Determine the (x, y) coordinate at the center of the cell enclosing the given text.  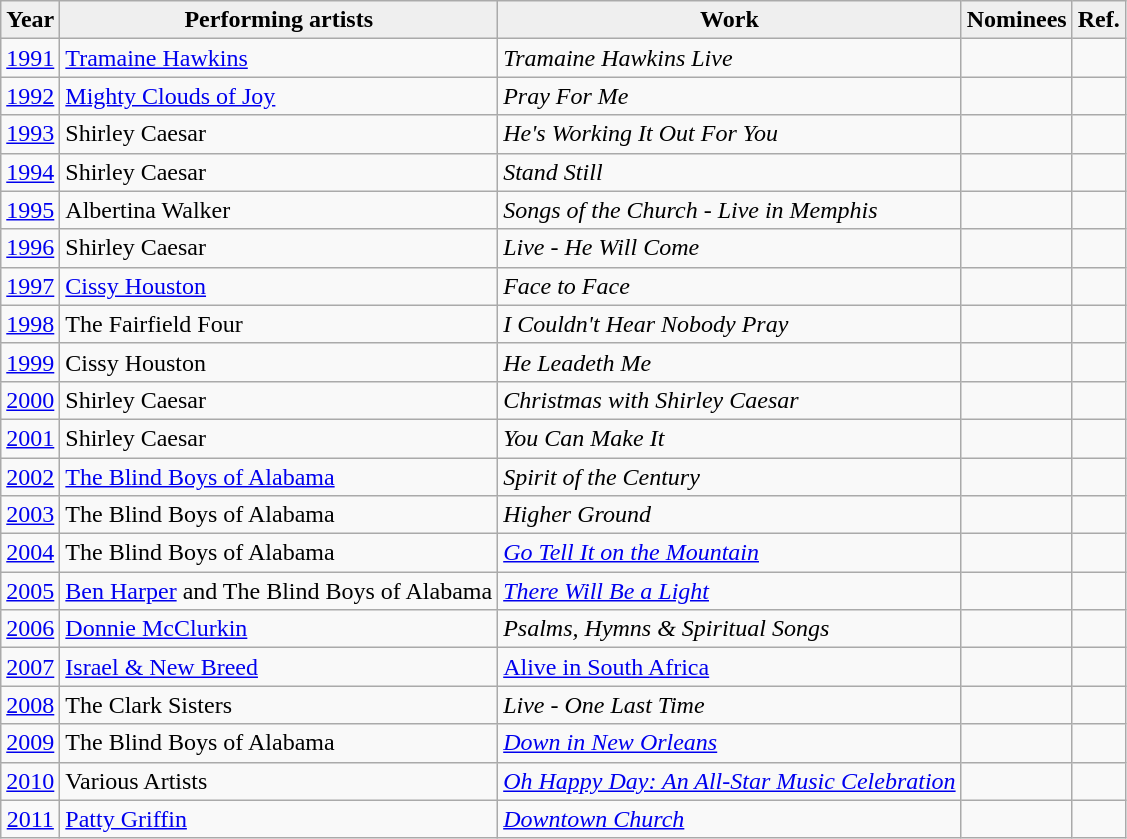
Christmas with Shirley Caesar (730, 400)
1996 (30, 248)
Spirit of the Century (730, 477)
Various Artists (279, 781)
Nominees (1016, 20)
Ben Harper and The Blind Boys of Alabama (279, 591)
2002 (30, 477)
I Couldn't Hear Nobody Pray (730, 324)
Donnie McClurkin (279, 629)
Tramaine Hawkins Live (730, 58)
1997 (30, 286)
Higher Ground (730, 515)
1994 (30, 172)
2008 (30, 705)
1995 (30, 210)
2009 (30, 743)
2006 (30, 629)
Psalms, Hymns & Spiritual Songs (730, 629)
1991 (30, 58)
Downtown Church (730, 819)
Year (30, 20)
2005 (30, 591)
Live - He Will Come (730, 248)
The Fairfield Four (279, 324)
Mighty Clouds of Joy (279, 96)
Albertina Walker (279, 210)
Performing artists (279, 20)
Ref. (1098, 20)
He's Working It Out For You (730, 134)
2007 (30, 667)
Work (730, 20)
1999 (30, 362)
Oh Happy Day: An All-Star Music Celebration (730, 781)
Face to Face (730, 286)
2010 (30, 781)
There Will Be a Light (730, 591)
Live - One Last Time (730, 705)
Pray For Me (730, 96)
Tramaine Hawkins (279, 58)
1992 (30, 96)
He Leadeth Me (730, 362)
1993 (30, 134)
2003 (30, 515)
Down in New Orleans (730, 743)
Songs of the Church - Live in Memphis (730, 210)
Alive in South Africa (730, 667)
2000 (30, 400)
Go Tell It on the Mountain (730, 553)
You Can Make It (730, 438)
2004 (30, 553)
2001 (30, 438)
Stand Still (730, 172)
Israel & New Breed (279, 667)
Patty Griffin (279, 819)
1998 (30, 324)
The Clark Sisters (279, 705)
2011 (30, 819)
